Return (x, y) of the center of cell containing provided text 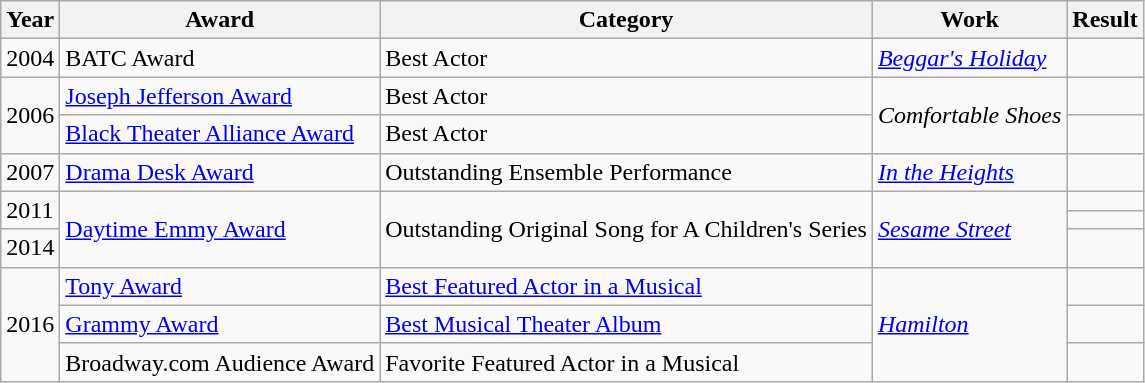
Broadway.com Audience Award (220, 362)
Outstanding Original Song for A Children's Series (626, 229)
In the Heights (969, 172)
Sesame Street (969, 229)
Tony Award (220, 286)
Outstanding Ensemble Performance (626, 172)
Best Musical Theater Album (626, 324)
Year (30, 20)
Drama Desk Award (220, 172)
Beggar's Holiday (969, 58)
Best Featured Actor in a Musical (626, 286)
Comfortable Shoes (969, 115)
2006 (30, 115)
Category (626, 20)
2007 (30, 172)
2011 (30, 210)
2016 (30, 324)
Daytime Emmy Award (220, 229)
BATC Award (220, 58)
Hamilton (969, 324)
Joseph Jefferson Award (220, 96)
Award (220, 20)
2004 (30, 58)
Favorite Featured Actor in a Musical (626, 362)
Work (969, 20)
2014 (30, 248)
Black Theater Alliance Award (220, 134)
Grammy Award (220, 324)
Result (1105, 20)
